Locate the cell with the specified text and output its (X, Y) center coordinate. 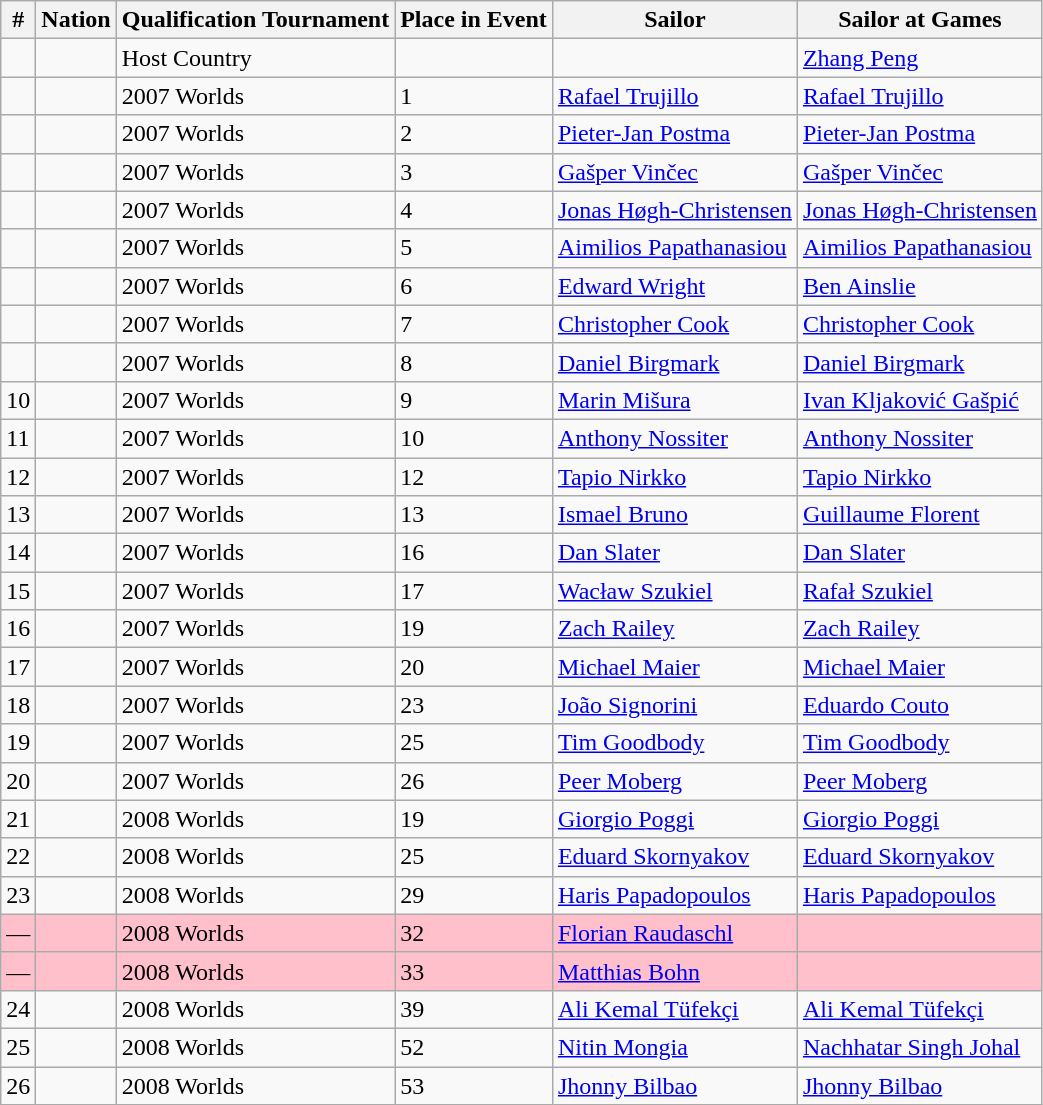
53 (474, 1085)
Sailor at Games (920, 20)
# (18, 20)
8 (474, 362)
24 (18, 1009)
2 (474, 134)
Florian Raudaschl (674, 933)
14 (18, 553)
Sailor (674, 20)
32 (474, 933)
1 (474, 96)
7 (474, 324)
11 (18, 438)
Ben Ainslie (920, 286)
33 (474, 971)
4 (474, 210)
6 (474, 286)
29 (474, 895)
52 (474, 1047)
Zhang Peng (920, 58)
Ismael Bruno (674, 515)
João Signorini (674, 705)
Marin Mišura (674, 400)
9 (474, 400)
Host Country (255, 58)
Guillaume Florent (920, 515)
22 (18, 857)
15 (18, 591)
18 (18, 705)
21 (18, 819)
Nachhatar Singh Johal (920, 1047)
Rafał Szukiel (920, 591)
Eduardo Couto (920, 705)
3 (474, 172)
39 (474, 1009)
5 (474, 248)
Qualification Tournament (255, 20)
Nation (76, 20)
Matthias Bohn (674, 971)
Wacław Szukiel (674, 591)
Nitin Mongia (674, 1047)
Ivan Kljaković Gašpić (920, 400)
Place in Event (474, 20)
Edward Wright (674, 286)
